Search for the cell housing the specified text and yield its [X, Y] center coordinate. 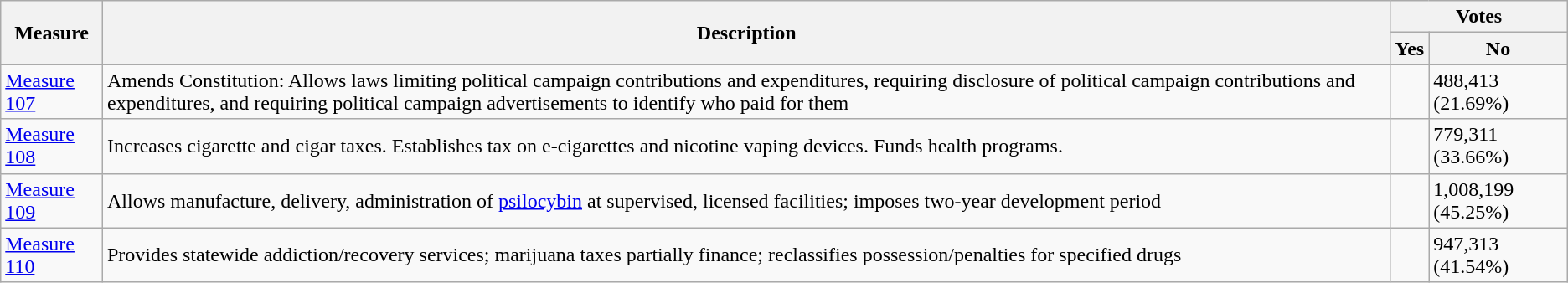
Measure 110 [52, 255]
No [1498, 49]
Measure [52, 33]
Increases cigarette and cigar taxes. Establishes tax on e-cigarettes and nicotine vaping devices. Funds health programs. [746, 146]
1,008,199 (45.25%) [1498, 201]
947,313 (41.54%) [1498, 255]
Description [746, 33]
488,413 (21.69%) [1498, 92]
Measure 107 [52, 92]
779,311 (33.66%) [1498, 146]
Measure 108 [52, 146]
Allows manufacture, delivery, administration of psilocybin at supervised, licensed facilities; imposes two-year development period [746, 201]
Provides statewide addiction/recovery services; marijuana taxes partially finance; reclassifies possession/penalties for specified drugs [746, 255]
Measure 109 [52, 201]
Votes [1479, 17]
Yes [1410, 49]
